Pinpoint the cell where the given text exists, returning its (X, Y) midpoint coordinate. 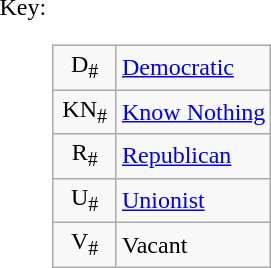
R# (85, 156)
Know Nothing (193, 112)
KN# (85, 112)
Democratic (193, 67)
V# (85, 245)
U# (85, 200)
Vacant (193, 245)
Republican (193, 156)
D# (85, 67)
Unionist (193, 200)
